Output the [x, y] coordinate of the center of the cell containing the given text.  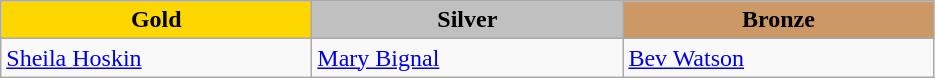
Bev Watson [778, 58]
Gold [156, 20]
Silver [468, 20]
Bronze [778, 20]
Sheila Hoskin [156, 58]
Mary Bignal [468, 58]
